Capture the cell that displays the provided text and extract its (X, Y) central coordinate. 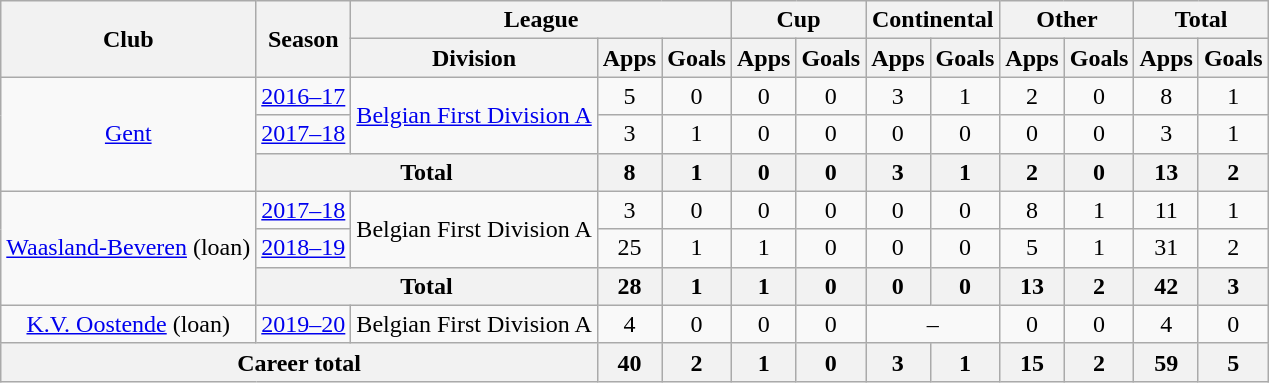
Other (1067, 20)
2016–17 (304, 96)
Career total (300, 362)
40 (629, 362)
25 (629, 248)
Club (128, 39)
Season (304, 39)
Cup (798, 20)
59 (1166, 362)
– (933, 324)
Division (474, 58)
Gent (128, 134)
15 (1032, 362)
Continental (933, 20)
11 (1166, 210)
League (542, 20)
2018–19 (304, 248)
31 (1166, 248)
2019–20 (304, 324)
K.V. Oostende (loan) (128, 324)
42 (1166, 286)
Waasland-Beveren (loan) (128, 248)
28 (629, 286)
